Output the [x, y] coordinate of the center of the cell containing the given text.  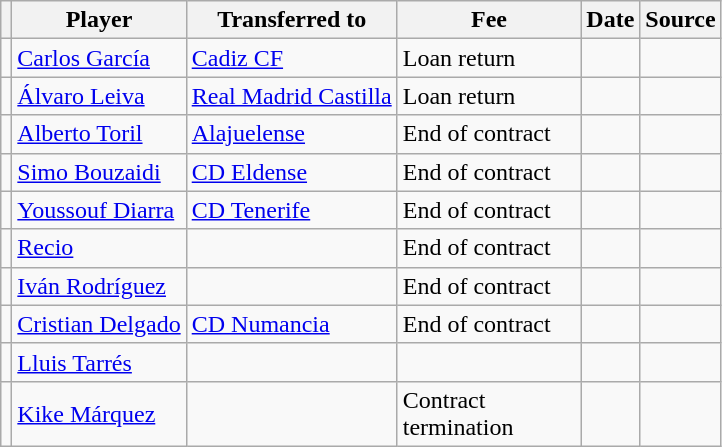
Recio [99, 248]
CD Tenerife [292, 210]
Date [610, 20]
Source [680, 20]
Iván Rodríguez [99, 286]
Transferred to [292, 20]
Real Madrid Castilla [292, 96]
Lluis Tarrés [99, 362]
Cristian Delgado [99, 324]
Contract termination [489, 414]
Fee [489, 20]
Alajuelense [292, 134]
Kike Márquez [99, 414]
CD Eldense [292, 172]
Simo Bouzaidi [99, 172]
Cadiz CF [292, 58]
Carlos García [99, 58]
Alberto Toril [99, 134]
CD Numancia [292, 324]
Youssouf Diarra [99, 210]
Player [99, 20]
Álvaro Leiva [99, 96]
